Capture the cell that displays the provided text and extract its [x, y] central coordinate. 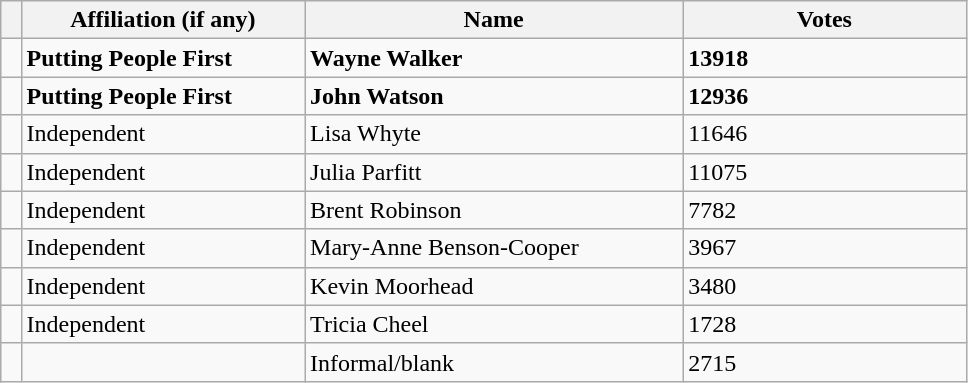
11075 [825, 172]
John Watson [494, 96]
11646 [825, 134]
3967 [825, 248]
7782 [825, 210]
Lisa Whyte [494, 134]
Kevin Moorhead [494, 286]
Tricia Cheel [494, 324]
Julia Parfitt [494, 172]
Mary-Anne Benson-Cooper [494, 248]
3480 [825, 286]
Name [494, 20]
2715 [825, 362]
Informal/blank [494, 362]
Votes [825, 20]
Wayne Walker [494, 58]
12936 [825, 96]
Brent Robinson [494, 210]
13918 [825, 58]
Affiliation (if any) [163, 20]
1728 [825, 324]
